For the text-containing cell, return its midpoint in [X, Y] coordinate format. 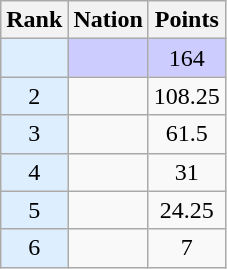
24.25 [186, 210]
164 [186, 58]
Points [186, 20]
5 [34, 210]
3 [34, 134]
7 [186, 248]
4 [34, 172]
61.5 [186, 134]
Nation [108, 20]
2 [34, 96]
31 [186, 172]
6 [34, 248]
108.25 [186, 96]
Rank [34, 20]
